Provide the [x, y] coordinate of the cell's center where the given text is located.  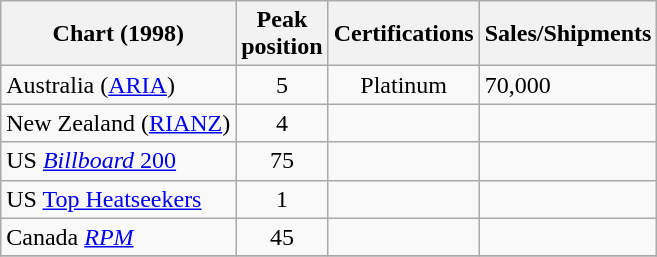
US Top Heatseekers [118, 199]
US Billboard 200 [118, 161]
Peakposition [282, 34]
5 [282, 85]
75 [282, 161]
Chart (1998) [118, 34]
New Zealand (RIANZ) [118, 123]
45 [282, 237]
4 [282, 123]
Sales/Shipments [568, 34]
Australia (ARIA) [118, 85]
Platinum [404, 85]
Certifications [404, 34]
1 [282, 199]
70,000 [568, 85]
Canada RPM [118, 237]
